From the cell containing the given text, extract its center point as (X, Y) coordinate. 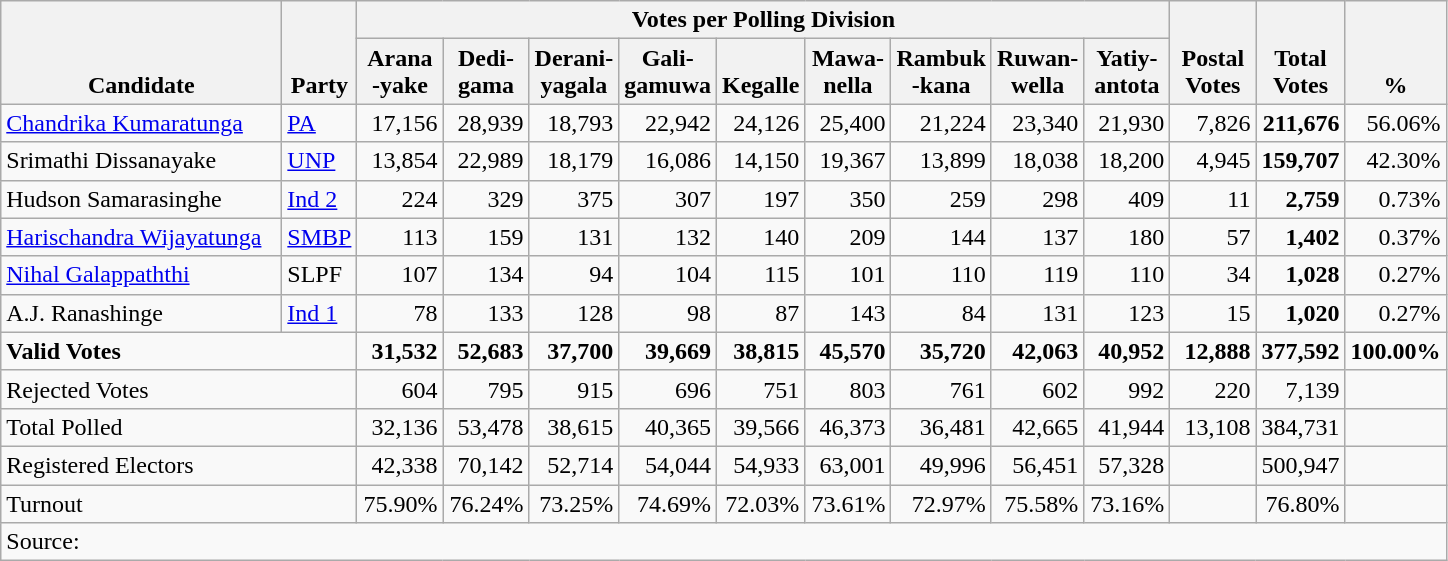
41,944 (1127, 427)
992 (1127, 389)
13,108 (1213, 427)
12,888 (1213, 351)
75.90% (400, 503)
PA (320, 123)
25,400 (848, 123)
2,759 (1300, 199)
31,532 (400, 351)
133 (486, 313)
159 (486, 237)
377,592 (1300, 351)
Candidate (142, 52)
220 (1213, 389)
56.06% (1396, 123)
159,707 (1300, 161)
180 (1127, 237)
Ind 2 (320, 199)
Valid Votes (179, 351)
119 (1037, 275)
46,373 (848, 427)
75.58% (1037, 503)
36,481 (941, 427)
70,142 (486, 465)
56,451 (1037, 465)
38,615 (574, 427)
18,038 (1037, 161)
23,340 (1037, 123)
107 (400, 275)
63,001 (848, 465)
22,989 (486, 161)
Derani-yagala (574, 72)
795 (486, 389)
57,328 (1127, 465)
SLPF (320, 275)
SMBP (320, 237)
209 (848, 237)
375 (574, 199)
54,044 (668, 465)
Harischandra Wijayatunga (142, 237)
113 (400, 237)
211,676 (1300, 123)
16,086 (668, 161)
Ruwan-wella (1037, 72)
602 (1037, 389)
298 (1037, 199)
Dedi-gama (486, 72)
Total Polled (179, 427)
132 (668, 237)
87 (761, 313)
144 (941, 237)
307 (668, 199)
Gali-gamuwa (668, 72)
Ind 1 (320, 313)
PostalVotes (1213, 52)
Votes per Polling Division (764, 20)
751 (761, 389)
37,700 (574, 351)
UNP (320, 161)
1,402 (1300, 237)
42,063 (1037, 351)
73.16% (1127, 503)
21,224 (941, 123)
115 (761, 275)
98 (668, 313)
74.69% (668, 503)
761 (941, 389)
73.25% (574, 503)
78 (400, 313)
21,930 (1127, 123)
11 (1213, 199)
0.73% (1396, 199)
45,570 (848, 351)
224 (400, 199)
34 (1213, 275)
803 (848, 389)
104 (668, 275)
76.24% (486, 503)
18,793 (574, 123)
696 (668, 389)
Kegalle (761, 72)
13,899 (941, 161)
500,947 (1300, 465)
39,669 (668, 351)
Hudson Samarasinghe (142, 199)
140 (761, 237)
94 (574, 275)
22,942 (668, 123)
73.61% (848, 503)
84 (941, 313)
1,020 (1300, 313)
7,826 (1213, 123)
197 (761, 199)
Srimathi Dissanayake (142, 161)
Mawa-nella (848, 72)
Arana-yake (400, 72)
42,338 (400, 465)
% (1396, 52)
Yatiy-antota (1127, 72)
49,996 (941, 465)
Chandrika Kumaratunga (142, 123)
32,136 (400, 427)
40,952 (1127, 351)
Registered Electors (179, 465)
18,179 (574, 161)
24,126 (761, 123)
Total Votes (1300, 52)
134 (486, 275)
100.00% (1396, 351)
15 (1213, 313)
42.30% (1396, 161)
35,720 (941, 351)
0.37% (1396, 237)
52,683 (486, 351)
350 (848, 199)
915 (574, 389)
A.J. Ranashinge (142, 313)
17,156 (400, 123)
54,933 (761, 465)
57 (1213, 237)
128 (574, 313)
Rejected Votes (179, 389)
28,939 (486, 123)
329 (486, 199)
38,815 (761, 351)
384,731 (1300, 427)
Rambuk-kana (941, 72)
7,139 (1300, 389)
Party (320, 52)
1,028 (1300, 275)
53,478 (486, 427)
52,714 (574, 465)
14,150 (761, 161)
18,200 (1127, 161)
72.97% (941, 503)
101 (848, 275)
42,665 (1037, 427)
72.03% (761, 503)
123 (1127, 313)
143 (848, 313)
604 (400, 389)
39,566 (761, 427)
4,945 (1213, 161)
Nihal Galappaththi (142, 275)
Source: (724, 542)
409 (1127, 199)
76.80% (1300, 503)
19,367 (848, 161)
259 (941, 199)
137 (1037, 237)
Turnout (179, 503)
40,365 (668, 427)
13,854 (400, 161)
